For the text-containing cell, return its midpoint in [X, Y] coordinate format. 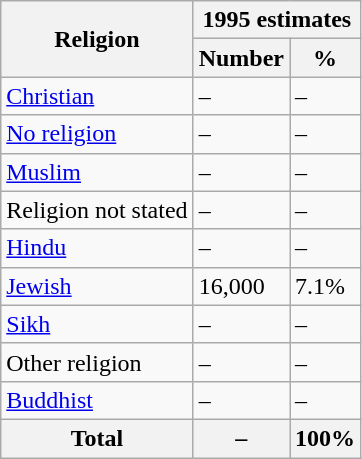
Number [241, 58]
Hindu [97, 248]
No religion [97, 134]
16,000 [241, 286]
% [326, 58]
Other religion [97, 362]
Total [97, 438]
7.1% [326, 286]
100% [326, 438]
Buddhist [97, 400]
Religion [97, 39]
1995 estimates [276, 20]
Sikh [97, 324]
Religion not stated [97, 210]
Muslim [97, 172]
Jewish [97, 286]
Christian [97, 96]
